From the cell containing the given text, extract its center point as (x, y) coordinate. 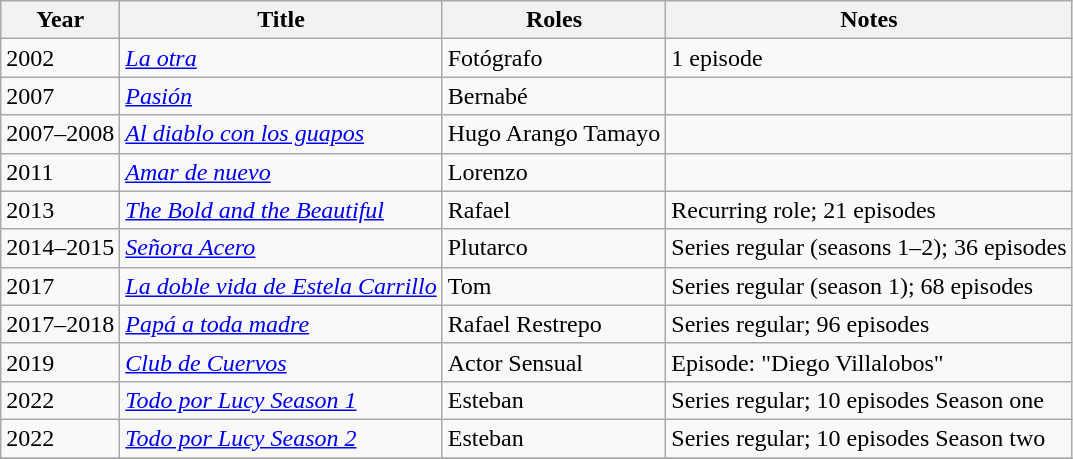
Notes (869, 20)
Series regular (seasons 1–2); 36 episodes (869, 248)
Club de Cuervos (281, 362)
The Bold and the Beautiful (281, 210)
1 episode (869, 58)
Recurring role; 21 episodes (869, 210)
Señora Acero (281, 248)
Pasión (281, 96)
Rafael Restrepo (554, 324)
Fotógrafo (554, 58)
2019 (60, 362)
La otra (281, 58)
Year (60, 20)
2002 (60, 58)
Episode: "Diego Villalobos" (869, 362)
2013 (60, 210)
Title (281, 20)
Al diablo con los guapos (281, 134)
Tom (554, 286)
2011 (60, 172)
Series regular; 10 episodes Season one (869, 400)
Amar de nuevo (281, 172)
La doble vida de Estela Carrillo (281, 286)
Hugo Arango Tamayo (554, 134)
Actor Sensual (554, 362)
Series regular; 96 episodes (869, 324)
2014–2015 (60, 248)
2007 (60, 96)
2007–2008 (60, 134)
Roles (554, 20)
Todo por Lucy Season 2 (281, 438)
Lorenzo (554, 172)
Series regular; 10 episodes Season two (869, 438)
Rafael (554, 210)
Todo por Lucy Season 1 (281, 400)
Bernabé (554, 96)
Papá a toda madre (281, 324)
2017–2018 (60, 324)
Series regular (season 1); 68 episodes (869, 286)
Plutarco (554, 248)
2017 (60, 286)
